Capture the cell that displays the provided text and extract its (x, y) central coordinate. 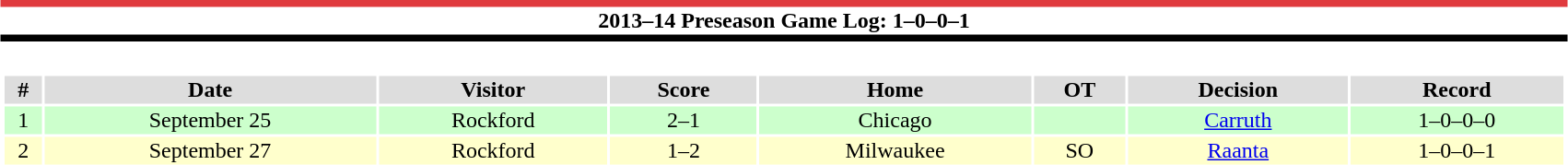
# (23, 89)
Visitor (494, 89)
Record (1457, 89)
Decision (1238, 89)
Carruth (1238, 121)
SO (1080, 150)
2–1 (684, 121)
September 27 (210, 150)
2 (23, 150)
September 25 (210, 121)
2013–14 Preseason Game Log: 1–0–0–1 (784, 20)
OT (1080, 89)
1–0–0–1 (1457, 150)
Date (210, 89)
Score (684, 89)
1 (23, 121)
Home (895, 89)
Chicago (895, 121)
Raanta (1238, 150)
1–0–0–0 (1457, 121)
1–2 (684, 150)
Milwaukee (895, 150)
